Determine the (X, Y) coordinate at the center of the cell enclosing the given text.  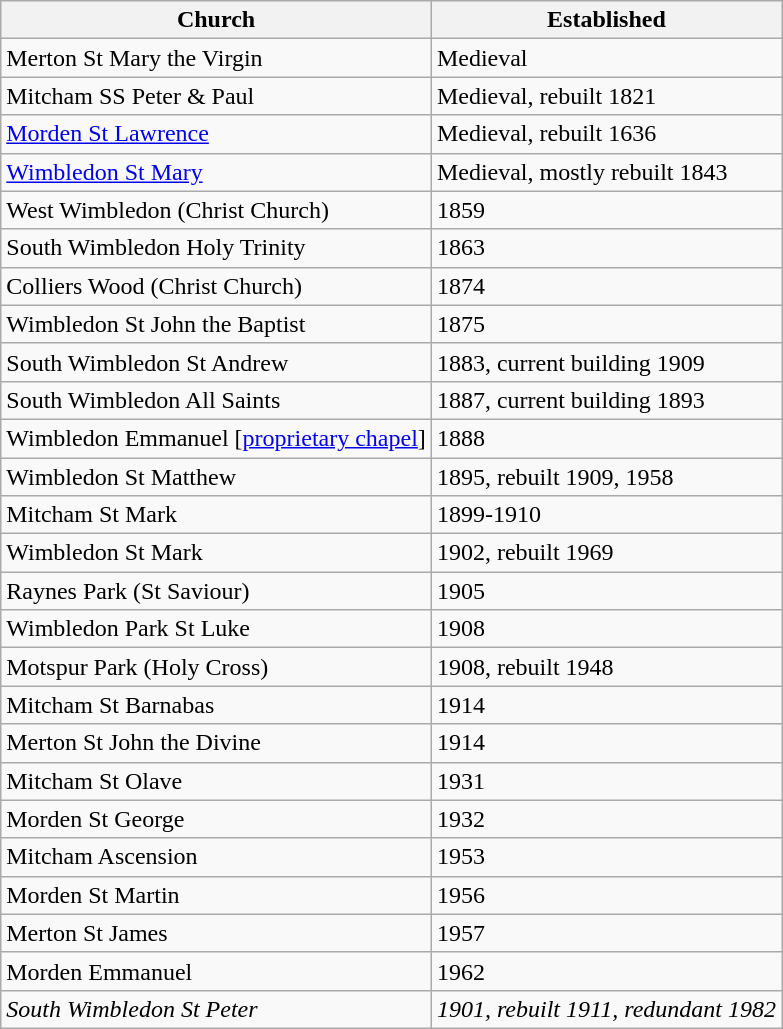
Mitcham St Olave (216, 781)
South Wimbledon St Andrew (216, 362)
Raynes Park (St Saviour) (216, 591)
Morden St Martin (216, 895)
Mitcham SS Peter & Paul (216, 96)
Wimbledon Emmanuel [proprietary chapel] (216, 438)
1953 (606, 857)
Motspur Park (Holy Cross) (216, 667)
Mitcham Ascension (216, 857)
Morden St Lawrence (216, 134)
1863 (606, 248)
West Wimbledon (Christ Church) (216, 210)
Wimbledon St John the Baptist (216, 324)
Established (606, 20)
Merton St Mary the Virgin (216, 58)
1902, rebuilt 1969 (606, 553)
Wimbledon St Mary (216, 172)
Medieval (606, 58)
Merton St John the Divine (216, 743)
Medieval, rebuilt 1821 (606, 96)
Wimbledon Park St Luke (216, 629)
1957 (606, 933)
1887, current building 1893 (606, 400)
1895, rebuilt 1909, 1958 (606, 477)
Church (216, 20)
South Wimbledon All Saints (216, 400)
Morden St George (216, 819)
Wimbledon St Matthew (216, 477)
1932 (606, 819)
1956 (606, 895)
1888 (606, 438)
1859 (606, 210)
South Wimbledon St Peter (216, 1009)
1908, rebuilt 1948 (606, 667)
1883, current building 1909 (606, 362)
1901, rebuilt 1911, redundant 1982 (606, 1009)
1962 (606, 971)
1908 (606, 629)
Mitcham St Mark (216, 515)
1874 (606, 286)
1905 (606, 591)
Medieval, rebuilt 1636 (606, 134)
Morden Emmanuel (216, 971)
Wimbledon St Mark (216, 553)
1899-1910 (606, 515)
Colliers Wood (Christ Church) (216, 286)
Medieval, mostly rebuilt 1843 (606, 172)
South Wimbledon Holy Trinity (216, 248)
1931 (606, 781)
Mitcham St Barnabas (216, 705)
Merton St James (216, 933)
1875 (606, 324)
